From the cell containing the given text, extract its center point as [X, Y] coordinate. 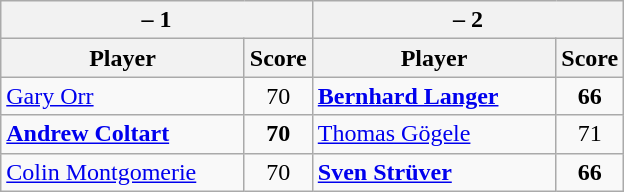
Andrew Coltart [123, 134]
Bernhard Langer [434, 96]
71 [590, 134]
Colin Montgomerie [123, 172]
Thomas Gögele [434, 134]
– 1 [157, 20]
– 2 [468, 20]
Sven Strüver [434, 172]
Gary Orr [123, 96]
